Return (X, Y) of the center of cell containing provided text 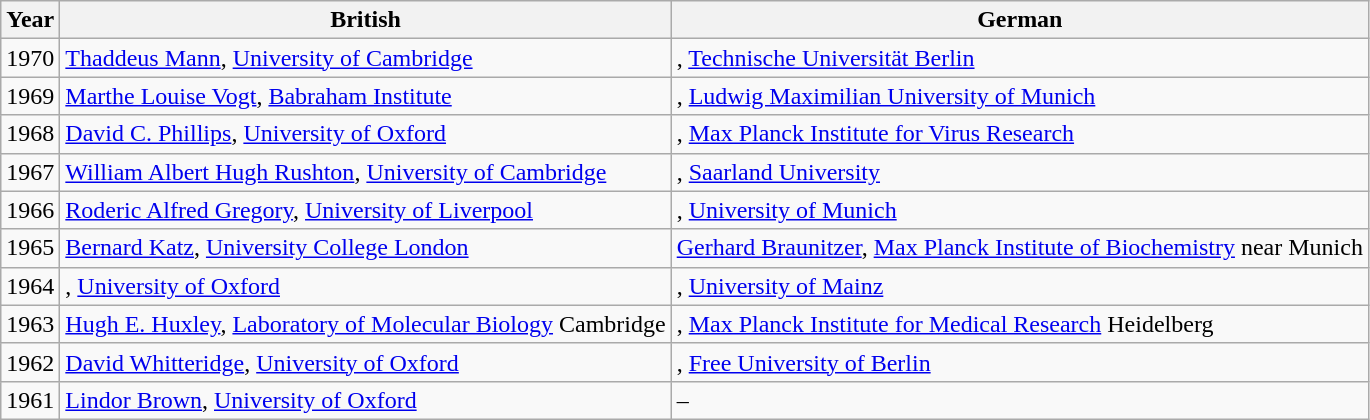
, University of Mainz (1020, 286)
1963 (30, 324)
, University of Oxford (366, 286)
, Max Planck Institute for Virus Research (1020, 134)
1968 (30, 134)
1969 (30, 96)
Bernard Katz, University College London (366, 248)
Hugh E. Huxley, Laboratory of Molecular Biology Cambridge (366, 324)
David Whitteridge, University of Oxford (366, 362)
Gerhard Braunitzer, Max Planck Institute of Biochemistry near Munich (1020, 248)
1970 (30, 58)
1961 (30, 400)
Lindor Brown, University of Oxford (366, 400)
1966 (30, 210)
, Ludwig Maximilian University of Munich (1020, 96)
, University of Munich (1020, 210)
1962 (30, 362)
1964 (30, 286)
Thaddeus Mann, University of Cambridge (366, 58)
British (366, 20)
– (1020, 400)
1967 (30, 172)
, Saarland University (1020, 172)
German (1020, 20)
Marthe Louise Vogt, Babraham Institute (366, 96)
, Technische Universität Berlin (1020, 58)
1965 (30, 248)
Year (30, 20)
David C. Phillips, University of Oxford (366, 134)
William Albert Hugh Rushton, University of Cambridge (366, 172)
, Max Planck Institute for Medical Research Heidelberg (1020, 324)
, Free University of Berlin (1020, 362)
Roderic Alfred Gregory, University of Liverpool (366, 210)
